Identify which cell holds the provided text, then report its (X, Y) central coordinate. 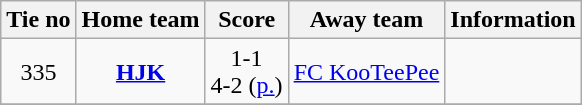
Score (246, 20)
Tie no (38, 20)
Information (513, 20)
Home team (140, 20)
HJK (140, 72)
FC KooTeePee (366, 72)
Away team (366, 20)
335 (38, 72)
1-1 4-2 (p.) (246, 72)
